Pinpoint the cell where the given text exists, returning its [x, y] midpoint coordinate. 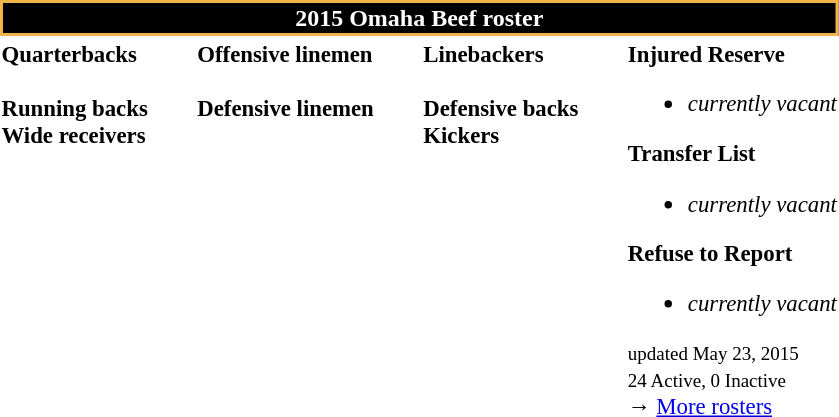
2015 Omaha Beef roster [419, 18]
